Capture the cell that displays the provided text and extract its [X, Y] central coordinate. 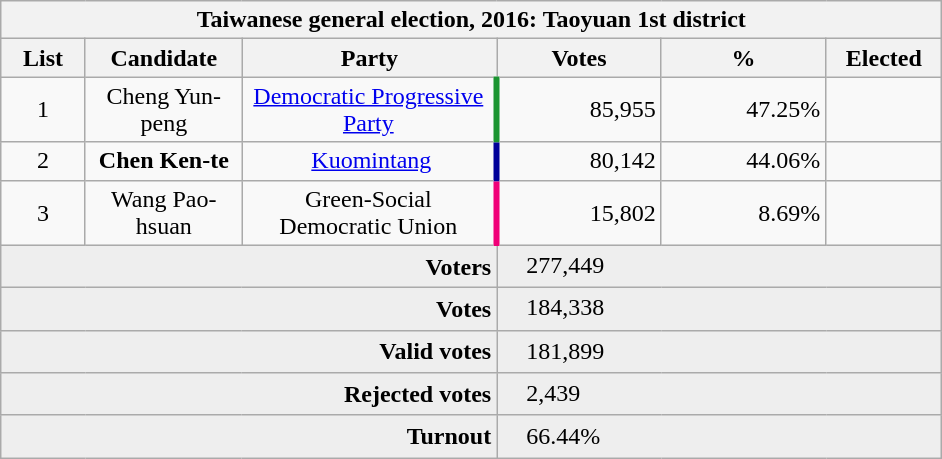
Democratic Progressive Party [369, 110]
Green-Social Democratic Union [369, 212]
3 [44, 212]
80,142 [580, 161]
1 [44, 110]
Turnout [249, 436]
184,338 [720, 310]
8.69% [744, 212]
% [744, 58]
Rejected votes [249, 394]
181,899 [720, 352]
2 [44, 161]
Candidate [164, 58]
15,802 [580, 212]
85,955 [580, 110]
Valid votes [249, 352]
Chen Ken-te [164, 161]
Taiwanese general election, 2016: Taoyuan 1st district [472, 20]
Party [369, 58]
Cheng Yun-peng [164, 110]
47.25% [744, 110]
Wang Pao-hsuan [164, 212]
2,439 [720, 394]
Kuomintang [369, 161]
66.44% [720, 436]
Elected [884, 58]
Voters [249, 266]
277,449 [720, 266]
List [44, 58]
44.06% [744, 161]
